Detect which cell encompasses the target text, then output its (X, Y) center coordinate. 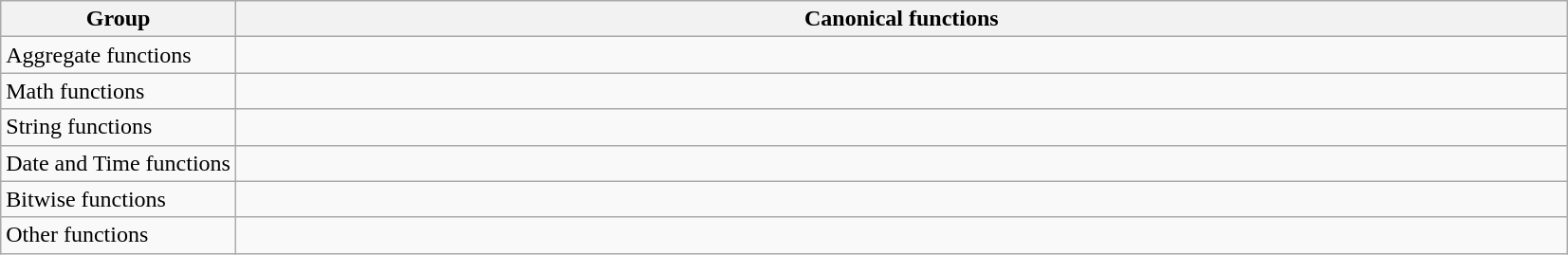
Other functions (119, 235)
Canonical functions (901, 19)
Date and Time functions (119, 163)
Aggregate functions (119, 55)
Bitwise functions (119, 199)
Math functions (119, 91)
String functions (119, 127)
Group (119, 19)
